Return the [x, y] coordinate for the center point of the cell that contains the specified text.  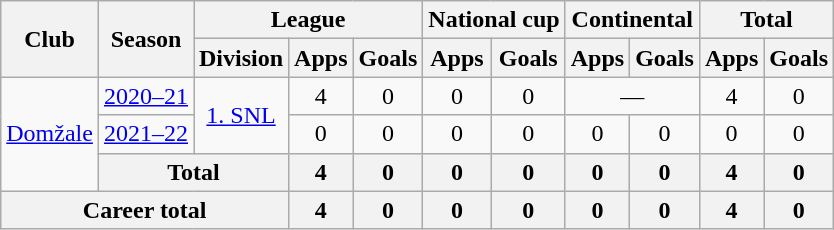
Domžale [50, 134]
League [308, 20]
Club [50, 39]
2021–22 [146, 134]
Continental [632, 20]
2020–21 [146, 96]
— [632, 96]
National cup [494, 20]
Season [146, 39]
Division [242, 58]
1. SNL [242, 115]
Career total [145, 210]
